Return [x, y] of the center of cell containing provided text 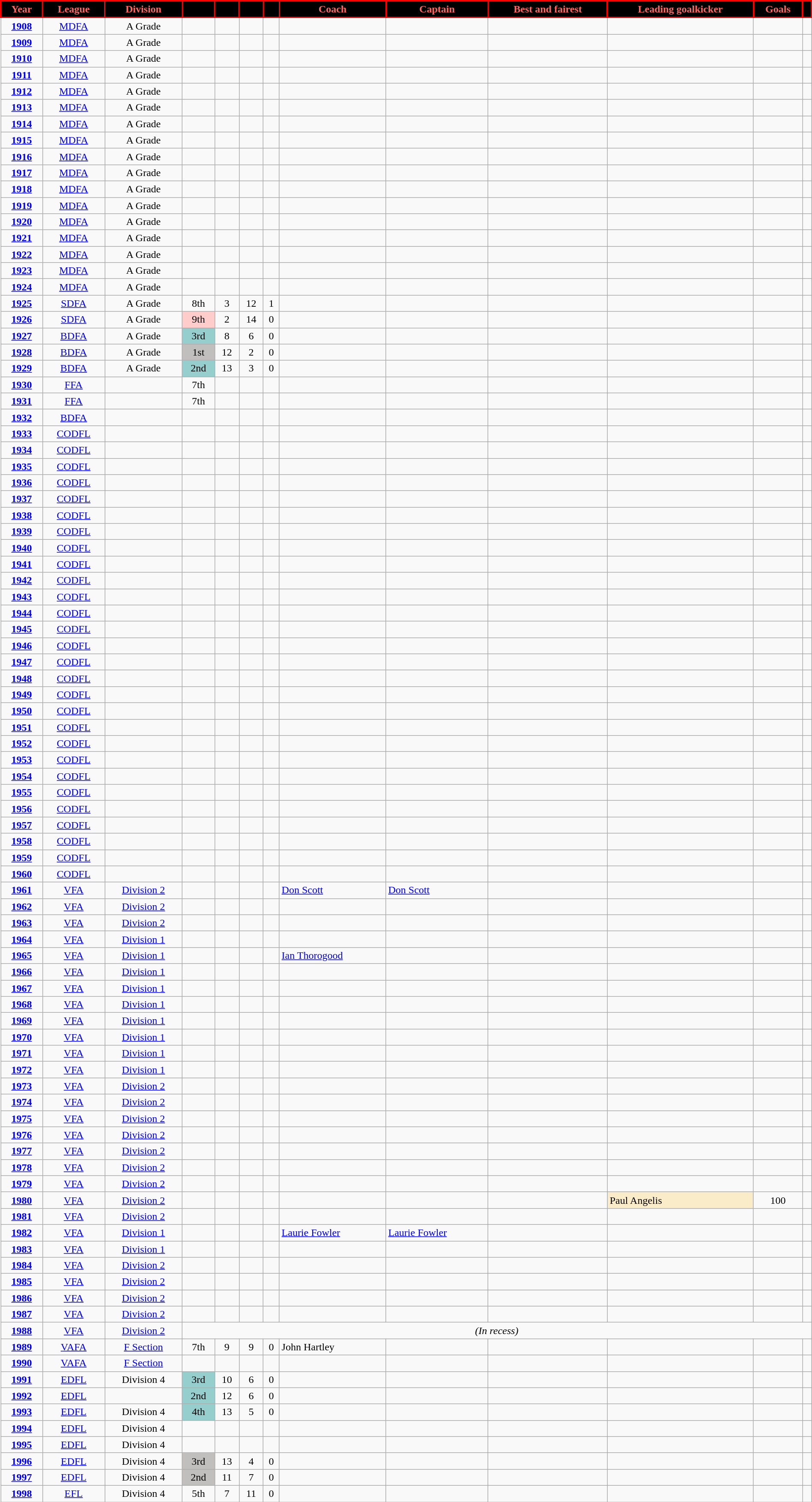
8 [227, 336]
Coach [332, 9]
1995 [22, 1445]
1925 [22, 303]
Goals [778, 9]
1909 [22, 42]
1924 [22, 287]
1913 [22, 108]
John Hartley [332, 1347]
1975 [22, 1119]
1966 [22, 972]
1994 [22, 1428]
10 [227, 1379]
1946 [22, 646]
Division [144, 9]
1986 [22, 1298]
1933 [22, 434]
1932 [22, 417]
1911 [22, 75]
1935 [22, 467]
1940 [22, 548]
1918 [22, 189]
1954 [22, 776]
1949 [22, 694]
100 [778, 1200]
1983 [22, 1249]
1908 [22, 26]
1914 [22, 124]
8th [198, 303]
1931 [22, 401]
1956 [22, 809]
Best and fairest [548, 9]
5th [198, 1493]
14 [251, 320]
1923 [22, 271]
1960 [22, 874]
1969 [22, 1021]
1968 [22, 1005]
1938 [22, 515]
1948 [22, 678]
1955 [22, 793]
1988 [22, 1331]
Ian Thorogood [332, 955]
Captain [437, 9]
1950 [22, 711]
5 [251, 1412]
Year [22, 9]
1952 [22, 744]
1945 [22, 629]
1965 [22, 955]
1991 [22, 1379]
1951 [22, 727]
1937 [22, 499]
1964 [22, 939]
1978 [22, 1167]
1973 [22, 1086]
1959 [22, 858]
1967 [22, 988]
1987 [22, 1314]
1974 [22, 1102]
1970 [22, 1037]
1930 [22, 385]
1961 [22, 890]
9th [198, 320]
1976 [22, 1135]
1963 [22, 923]
(In recess) [497, 1331]
1972 [22, 1070]
1915 [22, 140]
1962 [22, 907]
1 [272, 303]
1977 [22, 1151]
1917 [22, 173]
1928 [22, 352]
1916 [22, 156]
1979 [22, 1184]
1936 [22, 483]
1944 [22, 613]
1993 [22, 1412]
1985 [22, 1282]
1981 [22, 1216]
1921 [22, 238]
1939 [22, 532]
1984 [22, 1266]
1947 [22, 662]
4th [198, 1412]
1st [198, 352]
League [74, 9]
1997 [22, 1477]
1929 [22, 368]
1971 [22, 1053]
1919 [22, 205]
1998 [22, 1493]
Paul Angelis [680, 1200]
Leading goalkicker [680, 9]
1943 [22, 597]
1942 [22, 580]
1982 [22, 1233]
1912 [22, 91]
1920 [22, 222]
1926 [22, 320]
1992 [22, 1396]
1980 [22, 1200]
1934 [22, 450]
1957 [22, 825]
4 [251, 1461]
1910 [22, 59]
1927 [22, 336]
1922 [22, 254]
1996 [22, 1461]
EFL [74, 1493]
1990 [22, 1363]
1958 [22, 841]
1953 [22, 760]
1941 [22, 564]
1989 [22, 1347]
